Find where the given text appears and provide that cell's center as [X, Y] coordinate. 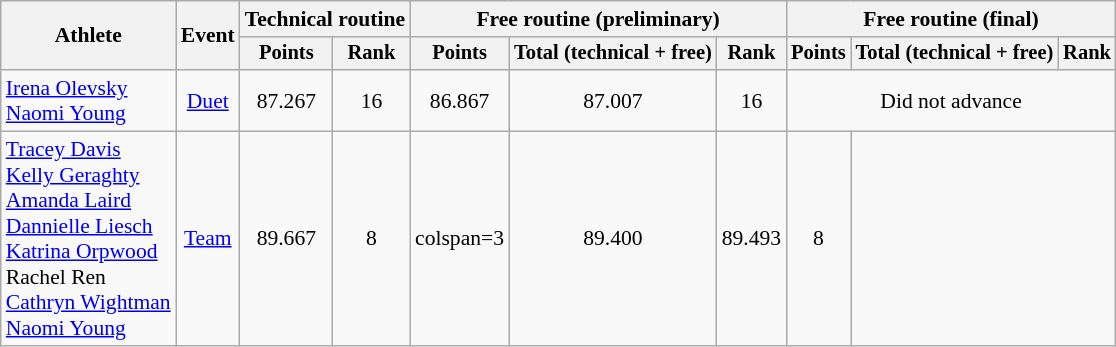
87.007 [613, 100]
Technical routine [325, 19]
87.267 [286, 100]
Duet [208, 100]
89.493 [752, 239]
89.667 [286, 239]
Event [208, 36]
Team [208, 239]
Athlete [88, 36]
86.867 [460, 100]
colspan=3 [460, 239]
89.400 [613, 239]
Irena OlevskyNaomi Young [88, 100]
Free routine (final) [951, 19]
Free routine (preliminary) [598, 19]
Did not advance [951, 100]
Tracey Davis Kelly GeraghtyAmanda Laird Dannielle LieschKatrina Orpwood Rachel Ren Cathryn WightmanNaomi Young [88, 239]
